Capture the cell that displays the provided text and extract its [X, Y] central coordinate. 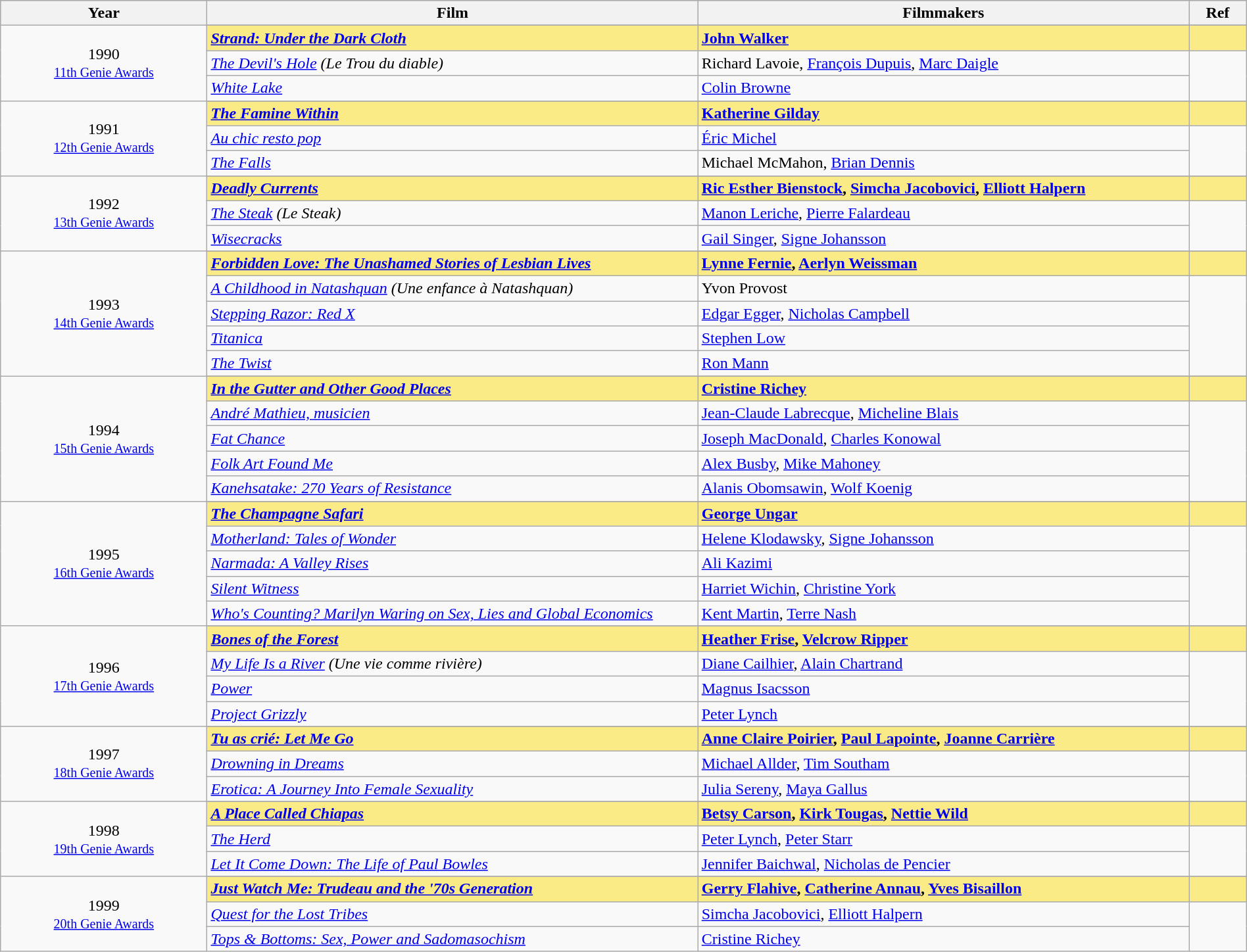
Éric Michel [943, 138]
Magnus Isacsson [943, 688]
Tops & Bottoms: Sex, Power and Sadomasochism [452, 939]
Kanehsatake: 270 Years of Resistance [452, 488]
Motherland: Tales of Wonder [452, 538]
Ric Esther Bienstock, Simcha Jacobovici, Elliott Halpern [943, 188]
André Mathieu, musicien [452, 414]
Katherine Gilday [943, 113]
The Herd [452, 839]
Helene Klodawsky, Signe Johansson [943, 538]
Julia Sereny, Maya Gallus [943, 789]
Kent Martin, Terre Nash [943, 613]
Peter Lynch [943, 713]
Project Grizzly [452, 713]
Gail Singer, Signe Johansson [943, 238]
Folk Art Found Me [452, 464]
George Ungar [943, 513]
Diane Cailhier, Alain Chartrand [943, 663]
The Champagne Safari [452, 513]
John Walker [943, 38]
Forbidden Love: The Unashamed Stories of Lesbian Lives [452, 263]
Tu as crié: Let Me Go [452, 739]
The Twist [452, 364]
Au chic resto pop [452, 138]
Power [452, 688]
1991 12th Genie Awards [104, 138]
Heather Frise, Velcrow Ripper [943, 638]
1992 13th Genie Awards [104, 213]
Peter Lynch, Peter Starr [943, 839]
Filmmakers [943, 13]
Strand: Under the Dark Cloth [452, 38]
1994 15th Genie Awards [104, 439]
Fat Chance [452, 439]
Titanica [452, 339]
Harriet Wichin, Christine York [943, 588]
The Famine Within [452, 113]
White Lake [452, 88]
1993 14th Genie Awards [104, 313]
Wisecracks [452, 238]
Michael McMahon, Brian Dennis [943, 163]
Film [452, 13]
1990 11th Genie Awards [104, 63]
A Place Called Chiapas [452, 814]
Bones of the Forest [452, 638]
Edgar Egger, Nicholas Campbell [943, 314]
Lynne Fernie, Aerlyn Weissman [943, 263]
Betsy Carson, Kirk Tougas, Nettie Wild [943, 814]
Anne Claire Poirier, Paul Lapointe, Joanne Carrière [943, 739]
Richard Lavoie, François Dupuis, Marc Daigle [943, 63]
Stepping Razor: Red X [452, 314]
Alex Busby, Mike Mahoney [943, 464]
The Devil's Hole (Le Trou du diable) [452, 63]
Year [104, 13]
Jean-Claude Labrecque, Micheline Blais [943, 414]
Erotica: A Journey Into Female Sexuality [452, 789]
Alanis Obomsawin, Wolf Koenig [943, 488]
In the Gutter and Other Good Places [452, 389]
My Life Is a River (Une vie comme rivière) [452, 663]
A Childhood in Natashquan (Une enfance à Natashquan) [452, 288]
Ron Mann [943, 364]
Quest for the Lost Tribes [452, 914]
1999 20th Genie Awards [104, 914]
1995 16th Genie Awards [104, 563]
Just Watch Me: Trudeau and the '70s Generation [452, 889]
The Steak (Le Steak) [452, 213]
The Falls [452, 163]
Who's Counting? Marilyn Waring on Sex, Lies and Global Economics [452, 613]
Drowning in Dreams [452, 764]
Ali Kazimi [943, 563]
Jennifer Baichwal, Nicholas de Pencier [943, 864]
Deadly Currents [452, 188]
Yvon Provost [943, 288]
Stephen Low [943, 339]
Colin Browne [943, 88]
Manon Leriche, Pierre Falardeau [943, 213]
Ref [1218, 13]
Let It Come Down: The Life of Paul Bowles [452, 864]
Gerry Flahive, Catherine Annau, Yves Bisaillon [943, 889]
1997 18th Genie Awards [104, 764]
Silent Witness [452, 588]
Narmada: A Valley Rises [452, 563]
Joseph MacDonald, Charles Konowal [943, 439]
1996 17th Genie Awards [104, 676]
1998 19th Genie Awards [104, 839]
Simcha Jacobovici, Elliott Halpern [943, 914]
Michael Allder, Tim Southam [943, 764]
